Locate the cell with the specified text and output its (X, Y) center coordinate. 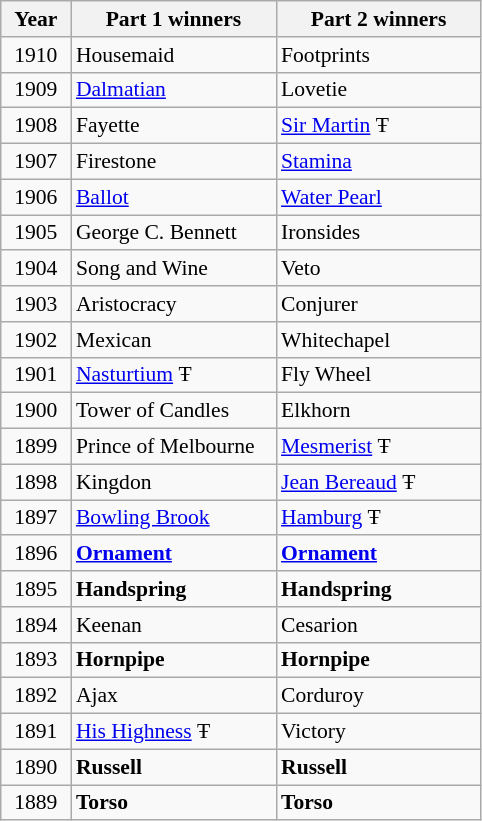
1904 (36, 269)
1890 (36, 767)
Tower of Candles (174, 411)
Water Pearl (378, 197)
Part 1 winners (174, 19)
1895 (36, 589)
Kingdon (174, 482)
Victory (378, 732)
1905 (36, 233)
Song and Wine (174, 269)
Year (36, 19)
Veto (378, 269)
1902 (36, 340)
Sir Martin Ŧ (378, 126)
Mesmerist Ŧ (378, 447)
Bowling Brook (174, 518)
Aristocracy (174, 304)
1892 (36, 696)
Corduroy (378, 696)
Elkhorn (378, 411)
Housemaid (174, 55)
Hamburg Ŧ (378, 518)
1893 (36, 660)
1899 (36, 447)
1909 (36, 90)
Whitechapel (378, 340)
Ajax (174, 696)
1901 (36, 375)
Conjurer (378, 304)
Lovetie (378, 90)
1907 (36, 162)
Prince of Melbourne (174, 447)
Part 2 winners (378, 19)
1894 (36, 625)
1903 (36, 304)
His Highness Ŧ (174, 732)
Ironsides (378, 233)
Fayette (174, 126)
1900 (36, 411)
1889 (36, 803)
Keenan (174, 625)
Nasturtium Ŧ (174, 375)
George C. Bennett (174, 233)
1908 (36, 126)
1910 (36, 55)
Mexican (174, 340)
Ballot (174, 197)
1898 (36, 482)
Stamina (378, 162)
1891 (36, 732)
Fly Wheel (378, 375)
Cesarion (378, 625)
1897 (36, 518)
Jean Bereaud Ŧ (378, 482)
1906 (36, 197)
1896 (36, 554)
Dalmatian (174, 90)
Firestone (174, 162)
Footprints (378, 55)
